For the text-containing cell, return its midpoint in (X, Y) coordinate format. 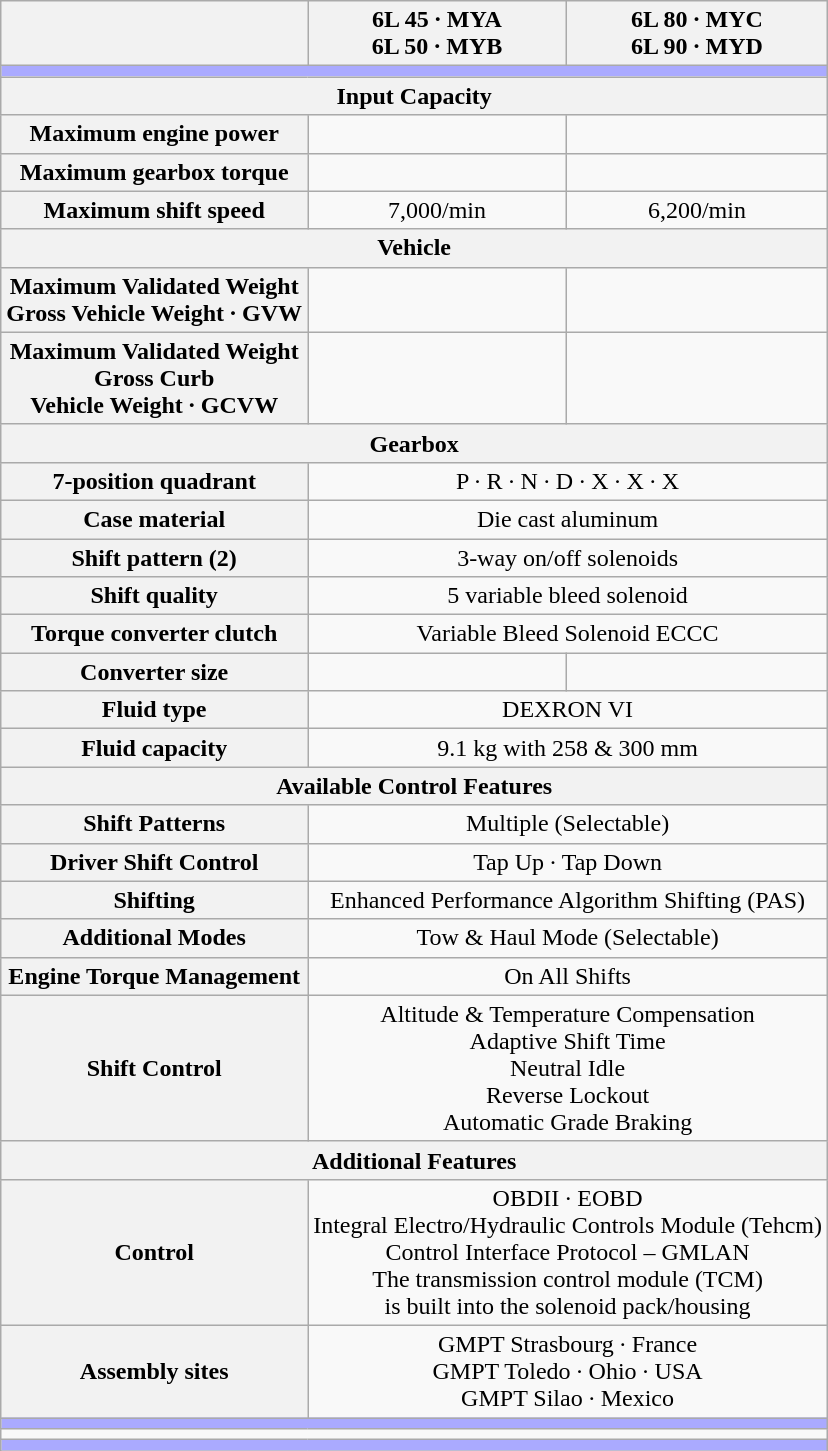
Input Capacity (414, 96)
P · R · N · D · X · X · X (568, 481)
7,000/min (438, 210)
Gearbox (414, 443)
GMPT Strasbourg · FranceGMPT Toledo · Ohio · USAGMPT Silao · Mexico (568, 1371)
Engine Torque Management (154, 976)
Maximum Validated WeightGross Vehicle Weight · GVW (154, 300)
Available Control Features (414, 786)
Case material (154, 519)
Driver Shift Control (154, 862)
Maximum Validated WeightGross CurbVehicle Weight · GCVW (154, 378)
Vehicle (414, 248)
Additional Features (414, 1160)
Die cast aluminum (568, 519)
Control (154, 1252)
Fluid capacity (154, 748)
Altitude & Temperature CompensationAdaptive Shift TimeNeutral IdleReverse LockoutAutomatic Grade Braking (568, 1068)
6,200/min (696, 210)
Shift quality (154, 596)
Maximum shift speed (154, 210)
Shifting (154, 900)
Enhanced Performance Algorithm Shifting (PAS) (568, 900)
7-position quadrant (154, 481)
Additional Modes (154, 938)
6L 45 · MYA6L 50 · MYB (438, 34)
Shift Patterns (154, 824)
DEXRON VI (568, 710)
Assembly sites (154, 1371)
Multiple (Selectable) (568, 824)
Maximum gearbox torque (154, 172)
Variable Bleed Solenoid ECCC (568, 634)
Torque converter clutch (154, 634)
3-way on/off solenoids (568, 557)
6L 80 · MYC6L 90 · MYD (696, 34)
Fluid type (154, 710)
Maximum engine power (154, 134)
Shift pattern (2) (154, 557)
Shift Control (154, 1068)
On All Shifts (568, 976)
Tow & Haul Mode (Selectable) (568, 938)
5 variable bleed solenoid (568, 596)
Converter size (154, 672)
Tap Up · Tap Down (568, 862)
9.1 kg with 258 & 300 mm (568, 748)
